Capture the cell that displays the provided text and extract its [X, Y] central coordinate. 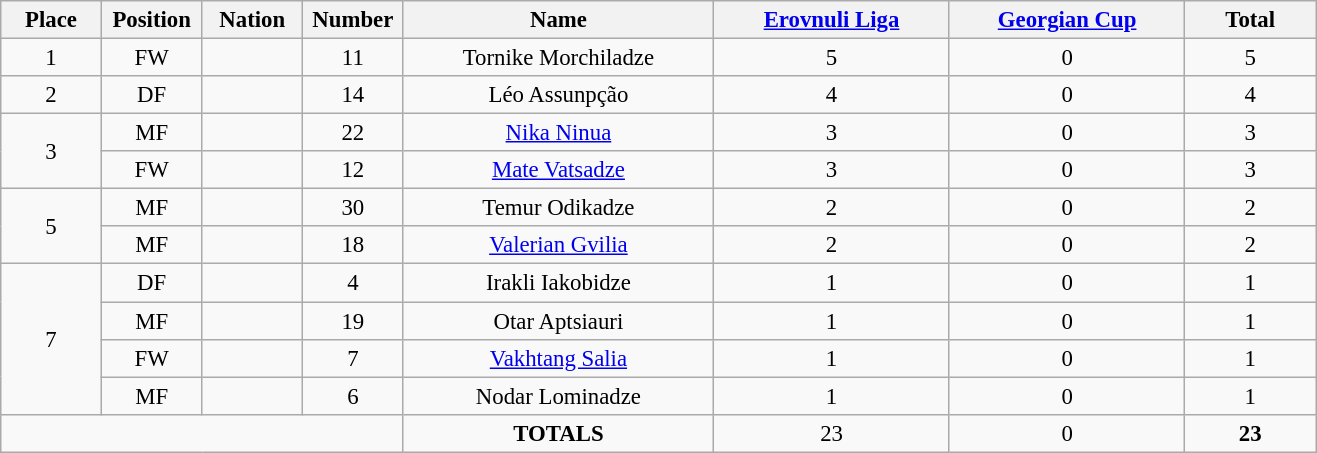
Nika Ninua [558, 133]
Nodar Lominadze [558, 396]
Tornike Morchiladze [558, 58]
11 [354, 58]
19 [354, 321]
22 [354, 133]
18 [354, 245]
Georgian Cup [1067, 20]
Position [152, 20]
Total [1250, 20]
Irakli Iakobidze [558, 283]
14 [354, 95]
Number [354, 20]
6 [354, 396]
Temur Odikadze [558, 208]
Vakhtang Salia [558, 358]
Place [52, 20]
12 [354, 170]
Valerian Gvilia [558, 245]
TOTALS [558, 433]
Name [558, 20]
Erovnuli Liga [832, 20]
Nation [252, 20]
Mate Vatsadze [558, 170]
Otar Aptsiauri [558, 321]
Léo Assunpção [558, 95]
30 [354, 208]
